Capture the cell that displays the provided text and extract its (x, y) central coordinate. 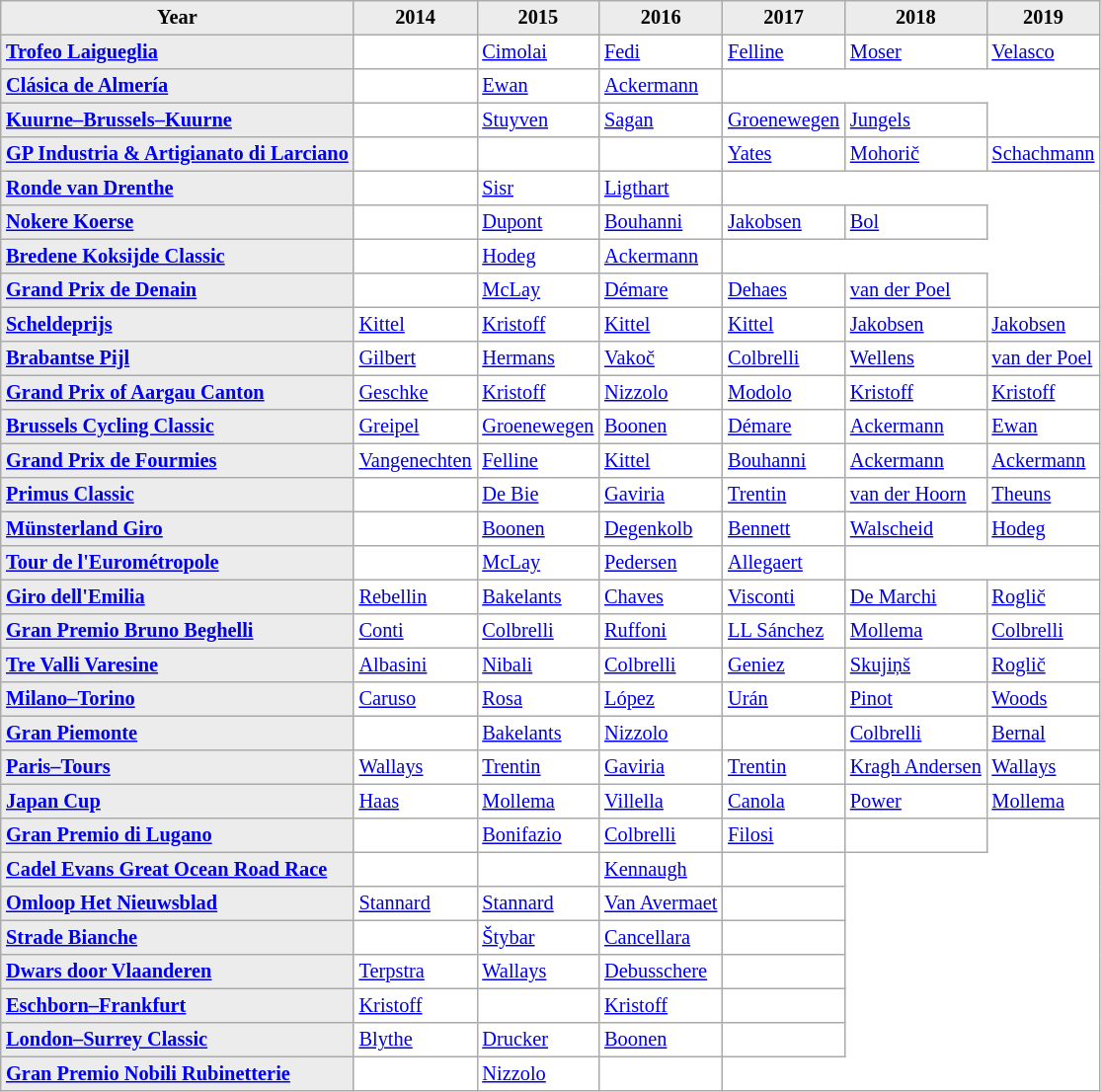
Hermans (538, 358)
Kragh Andersen (916, 767)
Blythe (415, 1040)
Van Avermaet (662, 903)
Dehaes (784, 290)
2018 (916, 18)
Strade Bianche (178, 937)
Albasini (415, 664)
Gran Premio Nobili Rubinetterie (178, 1073)
Skujiņš (916, 664)
2017 (784, 18)
Year (178, 18)
Cancellara (662, 937)
Pinot (916, 699)
Bernal (1043, 733)
Milano–Torino (178, 699)
Terpstra (415, 972)
Bonifazio (538, 835)
Gran Piemonte (178, 733)
Dupont (538, 222)
Brussels Cycling Classic (178, 427)
Japan Cup (178, 801)
2016 (662, 18)
Pedersen (662, 563)
Omloop Het Nieuwsblad (178, 903)
Giro dell'Emilia (178, 596)
Woods (1043, 699)
Nibali (538, 664)
Eschborn–Frankfurt (178, 1005)
Drucker (538, 1040)
Modolo (784, 392)
Gilbert (415, 358)
De Bie (538, 495)
Gran Premio Bruno Beghelli (178, 631)
Cimolai (538, 51)
Ligthart (662, 188)
Caruso (415, 699)
Conti (415, 631)
Canola (784, 801)
Fedi (662, 51)
Greipel (415, 427)
Nokere Koerse (178, 222)
Wellens (916, 358)
Visconti (784, 596)
Bredene Koksijde Classic (178, 256)
Grand Prix de Fourmies (178, 460)
Schachmann (1043, 154)
Štybar (538, 937)
Yates (784, 154)
Degenkolb (662, 528)
LL Sánchez (784, 631)
Trofeo Laigueglia (178, 51)
Geschke (415, 392)
Ruffoni (662, 631)
Vakoč (662, 358)
Filosi (784, 835)
Bennett (784, 528)
Theuns (1043, 495)
Velasco (1043, 51)
van der Hoorn (916, 495)
Tour de l'Eurométropole (178, 563)
Ronde van Drenthe (178, 188)
Gran Premio di Lugano (178, 835)
Jungels (916, 119)
Brabantse Pijl (178, 358)
Rebellin (415, 596)
Mohorič (916, 154)
2015 (538, 18)
Chaves (662, 596)
Kennaugh (662, 869)
Sagan (662, 119)
Münsterland Giro (178, 528)
Power (916, 801)
Paris–Tours (178, 767)
Clásica de Almería (178, 86)
Rosa (538, 699)
Scheldeprijs (178, 324)
Sisr (538, 188)
Debusschere (662, 972)
GP Industria & Artigianato di Larciano (178, 154)
Vangenechten (415, 460)
Grand Prix of Aargau Canton (178, 392)
Walscheid (916, 528)
Grand Prix de Denain (178, 290)
Geniez (784, 664)
London–Surrey Classic (178, 1040)
Bol (916, 222)
Stuyven (538, 119)
2014 (415, 18)
Cadel Evans Great Ocean Road Race (178, 869)
Kuurne–Brussels–Kuurne (178, 119)
Tre Valli Varesine (178, 664)
Haas (415, 801)
Moser (916, 51)
Primus Classic (178, 495)
Urán (784, 699)
Allegaert (784, 563)
Dwars door Vlaanderen (178, 972)
Villella (662, 801)
2019 (1043, 18)
De Marchi (916, 596)
López (662, 699)
